Capture the cell that displays the provided text and extract its [X, Y] central coordinate. 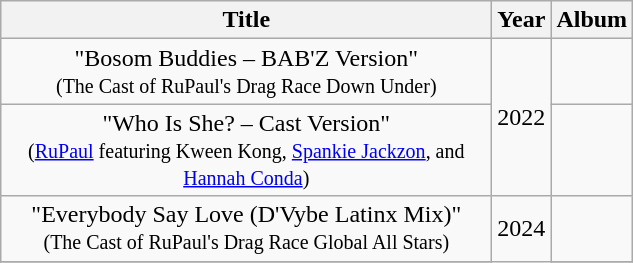
2022 [522, 118]
"Bosom Buddies – BAB'Z Version" (The Cast of RuPaul's Drag Race Down Under) [246, 72]
"Who Is She? – Cast Version" (RuPaul featuring Kween Kong, Spankie Jackzon, and Hannah Conda) [246, 150]
Album [592, 20]
Year [522, 20]
2024 [522, 228]
"Everybody Say Love (D'Vybe Latinx Mix)" (The Cast of RuPaul's Drag Race Global All Stars) [246, 228]
Title [246, 20]
